For the text-containing cell, return its midpoint in [x, y] coordinate format. 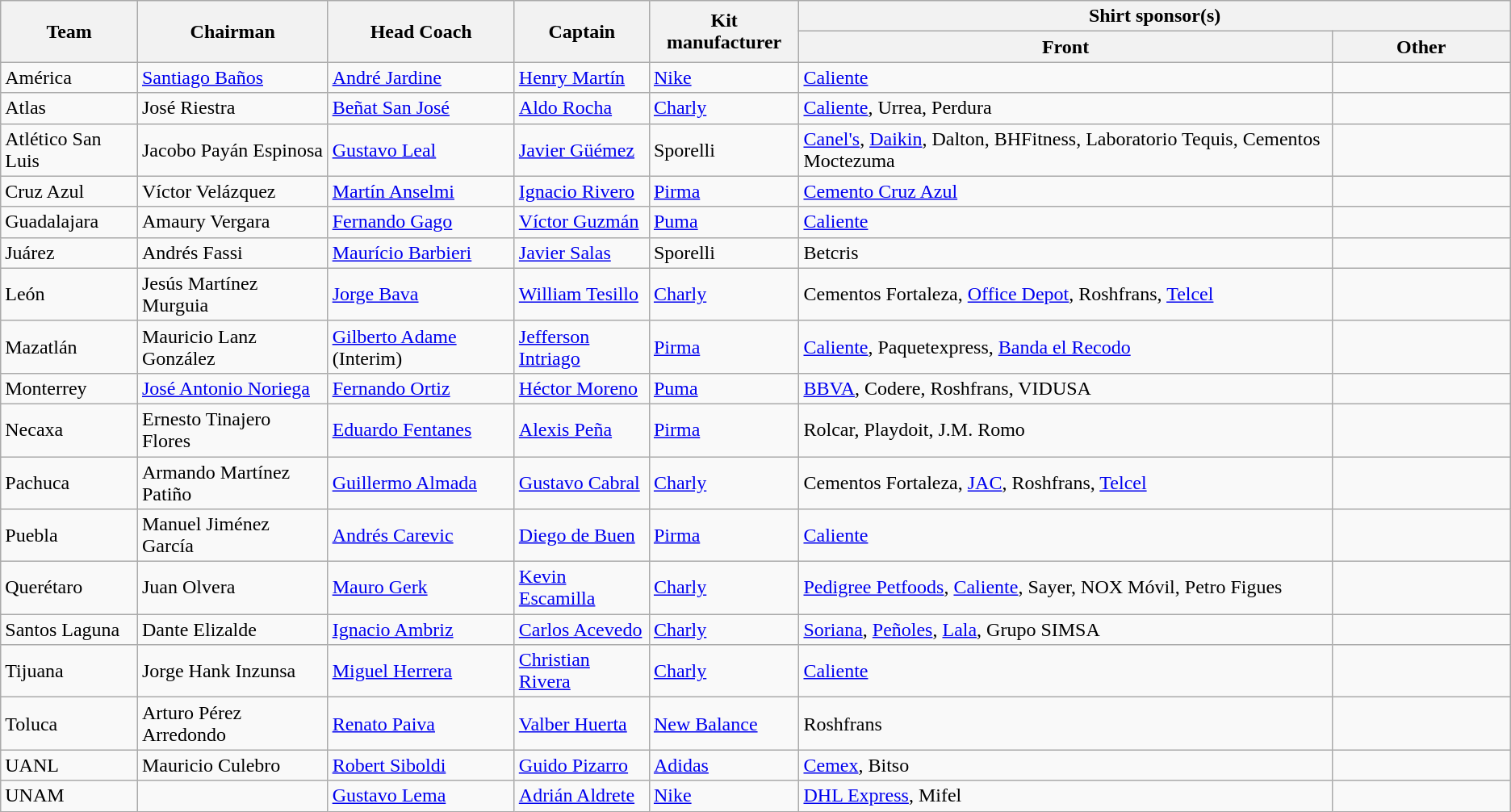
Soriana, Peñoles, Lala, Grupo SIMSA [1065, 630]
León [69, 294]
DHL Express, Mifel [1065, 796]
Manuel Jiménez García [232, 536]
Other [1421, 47]
Robert Siboldi [421, 765]
Beñat San José [421, 108]
Kevin Escamilla [581, 588]
Team [69, 31]
Gilberto Adame (Interim) [421, 347]
Víctor Velázquez [232, 191]
Juan Olvera [232, 588]
Henry Martín [581, 77]
Santiago Baños [232, 77]
Caliente, Paquetexpress, Banda el Recodo [1065, 347]
Guillermo Almada [421, 483]
Guido Pizarro [581, 765]
Diego de Buen [581, 536]
Jesús Martínez Murguia [232, 294]
Caliente, Urrea, Perdura [1065, 108]
André Jardine [421, 77]
América [69, 77]
Ignacio Rivero [581, 191]
Head Coach [421, 31]
Eduardo Fentanes [421, 429]
Miguel Herrera [421, 672]
Mauro Gerk [421, 588]
Atlético San Luis [69, 150]
Armando Martínez Patiño [232, 483]
José Antonio Noriega [232, 388]
Javier Güémez [581, 150]
Ignacio Ambriz [421, 630]
Maurício Barbieri [421, 253]
Ernesto Tinajero Flores [232, 429]
Aldo Rocha [581, 108]
Mauricio Lanz González [232, 347]
Tijuana [69, 672]
Amaury Vergara [232, 222]
Cemento Cruz Azul [1065, 191]
Shirt sponsor(s) [1154, 16]
Juárez [69, 253]
Santos Laguna [69, 630]
New Balance [724, 723]
Canel's, Daikin, Dalton, BHFitness, Laboratorio Tequis, Cementos Moctezuma [1065, 150]
Pachuca [69, 483]
UNAM [69, 796]
Jorge Bava [421, 294]
Martín Anselmi [421, 191]
Christian Rivera [581, 672]
Dante Elizalde [232, 630]
Necaxa [69, 429]
Adidas [724, 765]
BBVA, Codere, Roshfrans, VIDUSA [1065, 388]
Cruz Azul [69, 191]
Fernando Ortiz [421, 388]
Pedigree Petfoods, Caliente, Sayer, NOX Móvil, Petro Figues [1065, 588]
Captain [581, 31]
Jefferson Intriago [581, 347]
Carlos Acevedo [581, 630]
Adrián Aldrete [581, 796]
Guadalajara [69, 222]
Gustavo Leal [421, 150]
Héctor Moreno [581, 388]
Arturo Pérez Arredondo [232, 723]
UANL [69, 765]
Gustavo Lema [421, 796]
José Riestra [232, 108]
Mazatlán [69, 347]
Kit manufacturer [724, 31]
Víctor Guzmán [581, 222]
Front [1065, 47]
Gustavo Cabral [581, 483]
Querétaro [69, 588]
Javier Salas [581, 253]
Valber Huerta [581, 723]
Monterrey [69, 388]
Renato Paiva [421, 723]
Atlas [69, 108]
Cemex, Bitso [1065, 765]
Fernando Gago [421, 222]
Puebla [69, 536]
Jacobo Payán Espinosa [232, 150]
Betcris [1065, 253]
Mauricio Culebro [232, 765]
William Tesillo [581, 294]
Alexis Peña [581, 429]
Andrés Carevic [421, 536]
Cementos Fortaleza, Office Depot, Roshfrans, Telcel [1065, 294]
Chairman [232, 31]
Cementos Fortaleza, JAC, Roshfrans, Telcel [1065, 483]
Jorge Hank Inzunsa [232, 672]
Roshfrans [1065, 723]
Toluca [69, 723]
Andrés Fassi [232, 253]
Rolcar, Playdoit, J.M. Romo [1065, 429]
